From the cell containing the given text, extract its center point as [X, Y] coordinate. 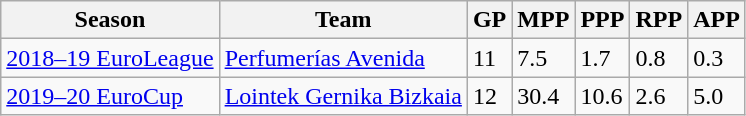
GP [489, 20]
PPP [602, 20]
0.3 [717, 58]
1.7 [602, 58]
11 [489, 58]
Season [110, 20]
2018–19 EuroLeague [110, 58]
2.6 [659, 96]
0.8 [659, 58]
12 [489, 96]
Lointek Gernika Bizkaia [343, 96]
MPP [544, 20]
RPP [659, 20]
7.5 [544, 58]
2019–20 EuroCup [110, 96]
Team [343, 20]
30.4 [544, 96]
Perfumerías Avenida [343, 58]
5.0 [717, 96]
APP [717, 20]
10.6 [602, 96]
